Scan for the cell matching the given text and deliver its (X, Y) coordinate at center. 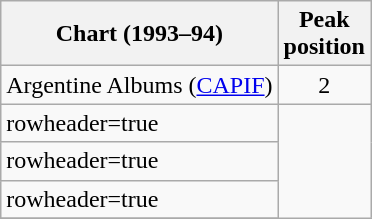
2 (324, 85)
Chart (1993–94) (140, 34)
Peakposition (324, 34)
Argentine Albums (CAPIF) (140, 85)
